Extract the (X, Y) coordinate from the center of the cell holding the provided text.  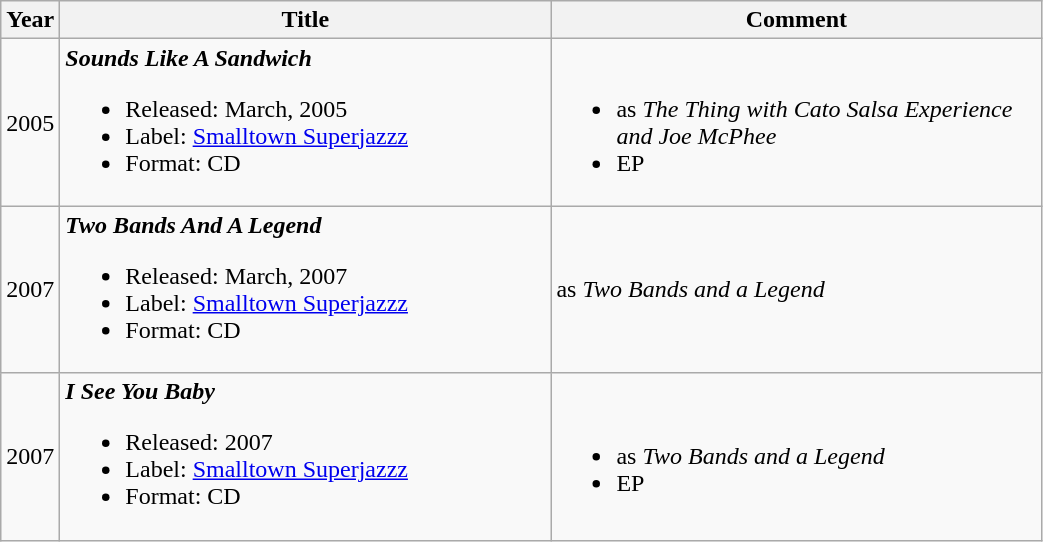
Year (30, 20)
as Two Bands and a Legend (796, 290)
as Two Bands and a LegendEP (796, 456)
2005 (30, 122)
as The Thing with Cato Salsa Experience and Joe McPheeEP (796, 122)
Comment (796, 20)
Sounds Like A SandwichReleased: March, 2005Label: Smalltown Superjazzz Format: CD (306, 122)
Two Bands And A LegendReleased: March, 2007Label: Smalltown Superjazzz Format: CD (306, 290)
I See You BabyReleased: 2007Label: Smalltown Superjazzz Format: CD (306, 456)
Title (306, 20)
